For the text-containing cell, return its midpoint in (x, y) coordinate format. 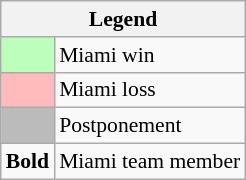
Bold (28, 162)
Miami team member (150, 162)
Postponement (150, 126)
Miami win (150, 55)
Miami loss (150, 90)
Legend (123, 19)
